Search for the cell housing the specified text and yield its (x, y) center coordinate. 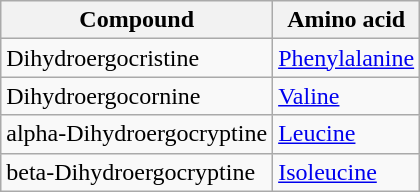
Compound (137, 20)
Leucine (346, 134)
Phenylalanine (346, 58)
Dihydroergocristine (137, 58)
Dihydroergocornine (137, 96)
beta-Dihydroergocryptine (137, 172)
Valine (346, 96)
alpha-Dihydroergocryptine (137, 134)
Isoleucine (346, 172)
Amino acid (346, 20)
